Locate the cell with the specified text and output its (x, y) center coordinate. 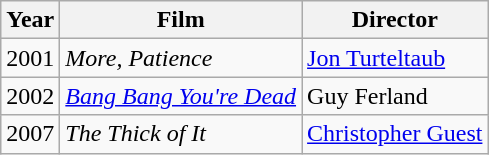
Film (181, 20)
2002 (30, 96)
Guy Ferland (395, 96)
2001 (30, 58)
2007 (30, 134)
Christopher Guest (395, 134)
Bang Bang You're Dead (181, 96)
More, Patience (181, 58)
The Thick of It (181, 134)
Jon Turteltaub (395, 58)
Director (395, 20)
Year (30, 20)
